Locate the cell with the specified text and output its [x, y] center coordinate. 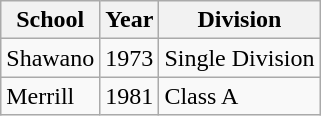
1973 [130, 58]
Merrill [50, 96]
Class A [240, 96]
School [50, 20]
Shawano [50, 58]
1981 [130, 96]
Year [130, 20]
Single Division [240, 58]
Division [240, 20]
